Return (x, y) of the center of cell containing provided text 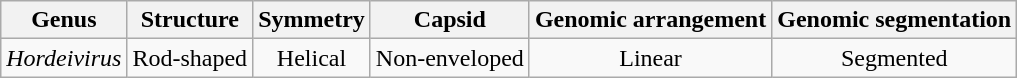
Segmented (894, 58)
Genus (64, 20)
Genomic segmentation (894, 20)
Genomic arrangement (650, 20)
Non-enveloped (450, 58)
Rod-shaped (190, 58)
Helical (312, 58)
Capsid (450, 20)
Linear (650, 58)
Structure (190, 20)
Hordeivirus (64, 58)
Symmetry (312, 20)
